Scan for the cell matching the given text and deliver its (X, Y) coordinate at center. 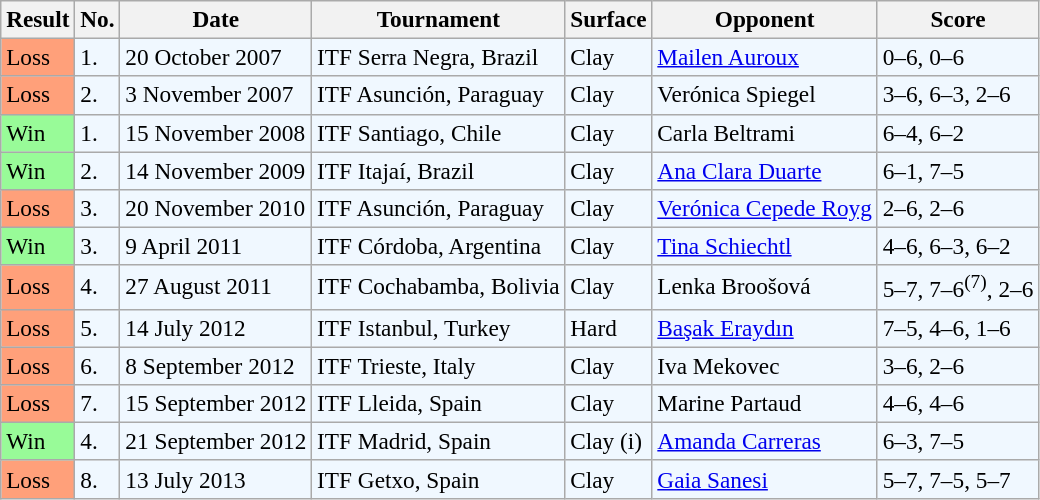
Lenka Broošová (764, 287)
6. (98, 366)
ITF Trieste, Italy (438, 366)
Ana Clara Duarte (764, 170)
ITF Itajaí, Brazil (438, 170)
Gaia Sanesi (764, 479)
15 September 2012 (216, 403)
Verónica Spiegel (764, 95)
Carla Beltrami (764, 133)
ITF Santiago, Chile (438, 133)
2–6, 2–6 (958, 208)
ITF Cochabamba, Bolivia (438, 287)
20 November 2010 (216, 208)
6–3, 7–5 (958, 441)
Başak Eraydın (764, 328)
5–7, 7–6(7), 2–6 (958, 287)
Tina Schiechtl (764, 246)
ITF Madrid, Spain (438, 441)
ITF Córdoba, Argentina (438, 246)
21 September 2012 (216, 441)
Opponent (764, 19)
No. (98, 19)
4–6, 6–3, 6–2 (958, 246)
ITF Serra Negra, Brazil (438, 57)
ITF Istanbul, Turkey (438, 328)
15 November 2008 (216, 133)
Amanda Carreras (764, 441)
Result (38, 19)
Mailen Auroux (764, 57)
Clay (i) (608, 441)
8 September 2012 (216, 366)
5–7, 7–5, 5–7 (958, 479)
Verónica Cepede Royg (764, 208)
Hard (608, 328)
ITF Getxo, Spain (438, 479)
7. (98, 403)
4–6, 4–6 (958, 403)
Iva Mekovec (764, 366)
3–6, 6–3, 2–6 (958, 95)
Tournament (438, 19)
9 April 2011 (216, 246)
Marine Partaud (764, 403)
6–4, 6–2 (958, 133)
27 August 2011 (216, 287)
5. (98, 328)
7–5, 4–6, 1–6 (958, 328)
Surface (608, 19)
0–6, 0–6 (958, 57)
13 July 2013 (216, 479)
8. (98, 479)
20 October 2007 (216, 57)
3 November 2007 (216, 95)
6–1, 7–5 (958, 170)
ITF Lleida, Spain (438, 403)
Date (216, 19)
3–6, 2–6 (958, 366)
14 July 2012 (216, 328)
14 November 2009 (216, 170)
Score (958, 19)
